Scan for the cell matching the given text and deliver its (X, Y) coordinate at center. 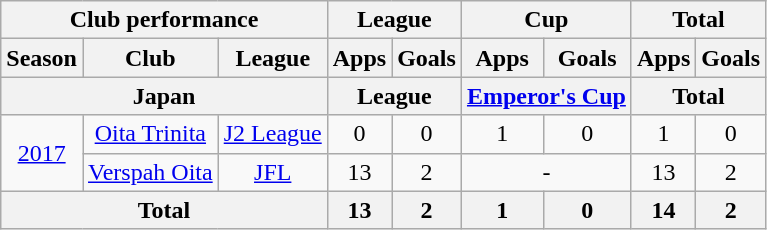
Emperor's Cup (546, 96)
JFL (272, 172)
Club performance (164, 20)
Club (150, 58)
Oita Trinita (150, 134)
- (546, 172)
2017 (42, 153)
Cup (546, 20)
14 (663, 210)
Verspah Oita (150, 172)
Season (42, 58)
J2 League (272, 134)
Japan (164, 96)
